Pinpoint the cell where the given text exists, returning its [X, Y] midpoint coordinate. 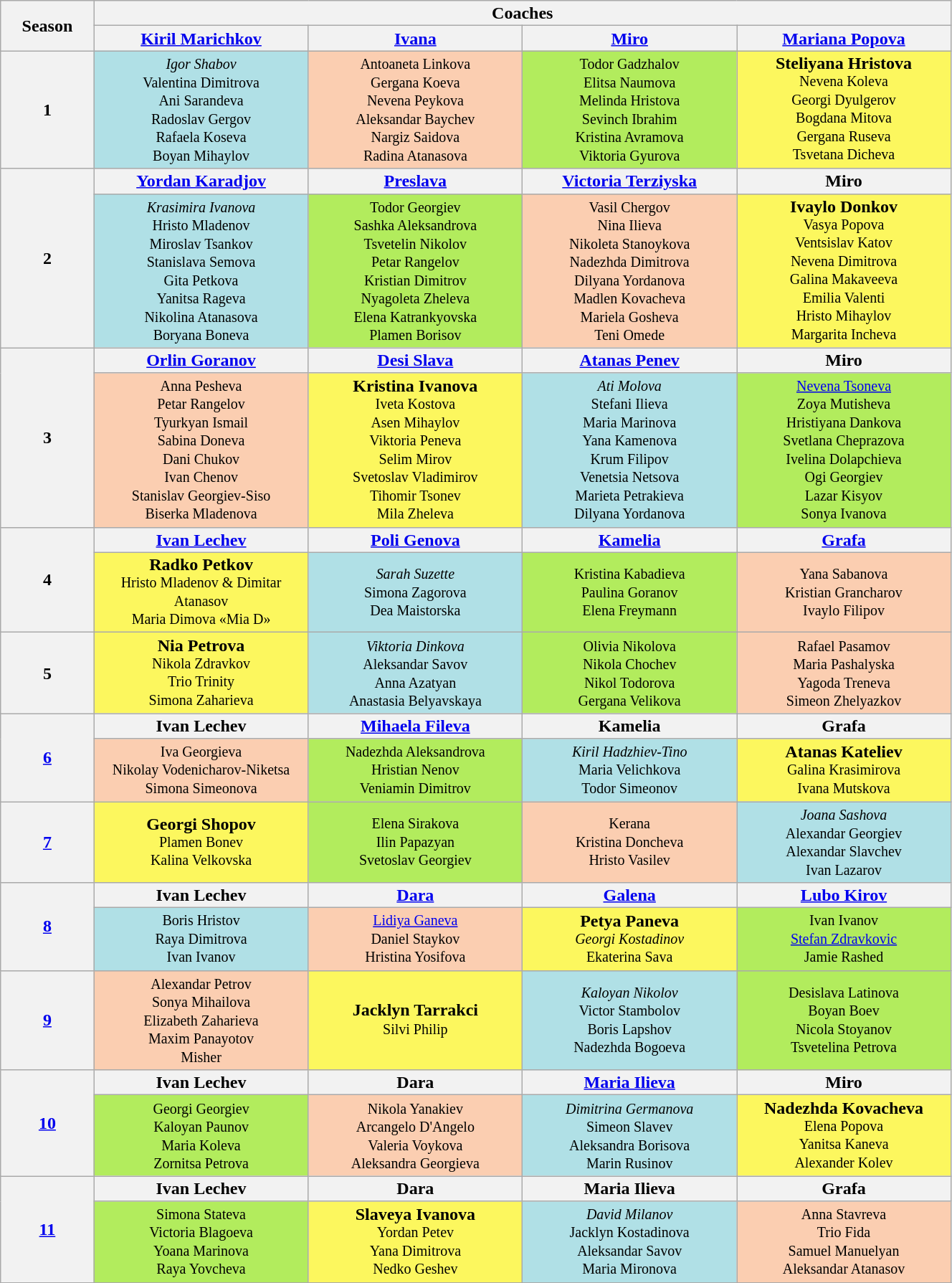
Kaloyan NikolovVictor StambolovBoris LapshovNadezhda Bogoeva [629, 1020]
Mariana Popova [844, 39]
Victoria Terziyska [629, 181]
3 [47, 437]
4 [47, 579]
Kristina KabadievaPaulina GoranovElena Freymann [629, 592]
Jacklyn TarrakciSilvi Philip [416, 1020]
Alexandar PetrovSonya MihailovaElizabeth ZaharievaMaxim PanayotovMisher [201, 1020]
Yordan Karadjov [201, 181]
Nia PetrovaNikola ZdravkovTrio TrinitySimona Zaharieva [201, 673]
Mihaela Fileva [416, 726]
Ati MolovaStefani IlievaMaria MarinovaYana KamenovaKrum FilipovVenetsia NetsovaMarieta PetrakievaDilyana Yordanova [629, 450]
Ivan IvanovStefan ZdravkovicJamie Rashed [844, 939]
Vasil ChergovNina IlievaNikoleta StanoykovaNadezhda DimitrovaDilyana YordanovaMadlen KovachevaMariela GoshevaTeni Omede [629, 271]
Petya PanevaGeorgi KostadinovEkaterina Sava [629, 939]
Ivana [416, 39]
Viktoria DinkovaAleksandar SavovAnna AzatyanAnastasia Belyavskaya [416, 673]
Desislava LatinovaBoyan BoevNicola StoyanovTsvetelina Petrova [844, 1020]
2 [47, 258]
Kiril Hadzhiev-TinoMaria VelichkovaTodor Simeonov [629, 770]
5 [47, 673]
Dimitrina GermanovaSimeon SlavevAleksandra BorisovaMarin Rusinov [629, 1136]
Nevena TsonevaZoya MutishevaHristiyana DankovaSvetlana CheprazovaIvelina DolapchievaOgi GeorgievLazar KisyovSonya Ivanova [844, 450]
KeranaKristina DonchevaHristo Vasilev [629, 842]
Rafael PasamovMaria PashalyskaYagoda TrenevaSimeon Zhelyazkov [844, 673]
1 [47, 110]
Igor ShabovValentina DimitrovaAni SarandevaRadoslav GergovRafaela KosevaBoyan Mihaylov [201, 110]
Atanas KatelievGalina KrasimirovaIvana Mutskova [844, 770]
7 [47, 842]
8 [47, 927]
Olivia NikolovaNikola ChochevNikol TodorovaGergana Velikova [629, 673]
Elena SirakovaIlin PapazyanSvetoslav Georgiev [416, 842]
Radko PetkovHristo Mladenov & Dimitar AtanasovMaria Dimova «Mia D» [201, 592]
Poli Genova [416, 539]
Atanas Penev [629, 360]
Iva GeorgievaNikolay Vodenicharov-NiketsaSimona Simeonova [201, 770]
Nadezhda KovachevaElena PopovaYanitsa KanevaAlexander Kolev [844, 1136]
Coaches [522, 13]
Joana SashovaAlexandar GeorgievAlexandar SlavchevIvan Lazarov [844, 842]
Todor GadzhalovElitsa NaumovaMelinda HristovaSevinch IbrahimKristina AvramovaViktoria Gyurova [629, 110]
10 [47, 1123]
Todor GeorgievSashka AleksandrovaTsvetelin NikolovPetar RangelovKristian DimitrovNyagoleta ZhelevaElena KatrankyovskaPlamen Borisov [416, 271]
Season [47, 26]
Orlin Goranov [201, 360]
Krasimira IvanovaHristo MladenovMiroslav TsankovStanislava SemovaGita PetkovaYanitsa RagevaNikolina AtanasovaBoryana Boneva [201, 271]
Kristina IvanovaIveta KostovaAsen MihaylovViktoria PenevaSelim MirovSvetoslav VladimirovTihomir TsonevMila Zheleva [416, 450]
Ivaylo DonkovVasya PopovaVentsislav KatovNevena DimitrovaGalina MakaveevaEmilia ValentiHristo MihaylovMargarita Incheva [844, 271]
Anna PeshevaPetar RangelovTyurkyan IsmailSabina DonevaDani ChukovIvan ChenovStanislav Georgiev-SisoBiserka Mladenova [201, 450]
Boris HristovRaya DimitrovaIvan Ivanov [201, 939]
Nadezhda AleksandrovaHristian NenovVeniamin Dimitrov [416, 770]
Georgi ShopovPlamen BonevKalina Velkovska [201, 842]
Desi Slava [416, 360]
Lubo Kirov [844, 895]
Simona StatevaVictoria BlagoevaYoana MarinovaRaya Yovcheva [201, 1242]
Georgi GeorgievKaloyan PaunovMaria KolevaZornitsa Petrova [201, 1136]
6 [47, 757]
Antoaneta LinkovaGergana KoevaNevena PeykovaAleksandar BaychevNargiz SaidovaRadina Atanasova [416, 110]
Slaveya IvanovaYordan PetevYana DimitrovaNedko Geshev [416, 1242]
Lidiya GanevaDaniel StaykovHristina Yosifova [416, 939]
Steliyana HristovaNevena KolevaGeorgi DyulgerovBogdana MitovaGergana RusevaTsvetana Dicheva [844, 110]
Preslava [416, 181]
Kiril Marichkov [201, 39]
Anna StavrevaTrio FidaSamuel ManuelyanAleksandar Atanasov [844, 1242]
Nikola YanakievArcangelo D'AngeloValeria VoykovaAleksandra Georgieva [416, 1136]
David MilanovJacklyn KostadinovaAleksandar SavovMaria Mironova [629, 1242]
Sarah SuzetteSimona ZagorovaDea Maistorska [416, 592]
9 [47, 1020]
11 [47, 1229]
Yana SabanovaKristian GrancharovIvaylo Filipov [844, 592]
Galena [629, 895]
